Pinpoint the cell where the given text exists, returning its (X, Y) midpoint coordinate. 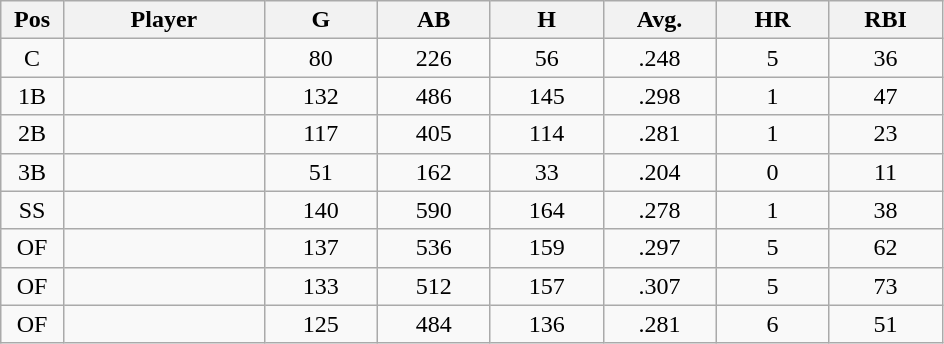
11 (886, 172)
125 (320, 324)
136 (546, 324)
Pos (32, 20)
6 (772, 324)
SS (32, 210)
36 (886, 58)
33 (546, 172)
0 (772, 172)
G (320, 20)
137 (320, 248)
AB (434, 20)
C (32, 58)
157 (546, 286)
56 (546, 58)
132 (320, 96)
.307 (660, 286)
.248 (660, 58)
38 (886, 210)
590 (434, 210)
117 (320, 134)
512 (434, 286)
484 (434, 324)
.297 (660, 248)
.278 (660, 210)
H (546, 20)
RBI (886, 20)
80 (320, 58)
.204 (660, 172)
62 (886, 248)
405 (434, 134)
HR (772, 20)
133 (320, 286)
159 (546, 248)
2B (32, 134)
3B (32, 172)
162 (434, 172)
114 (546, 134)
140 (320, 210)
164 (546, 210)
226 (434, 58)
Avg. (660, 20)
145 (546, 96)
Player (164, 20)
486 (434, 96)
47 (886, 96)
23 (886, 134)
1B (32, 96)
.298 (660, 96)
73 (886, 286)
536 (434, 248)
